Output the [X, Y] coordinate of the center of the cell containing the given text.  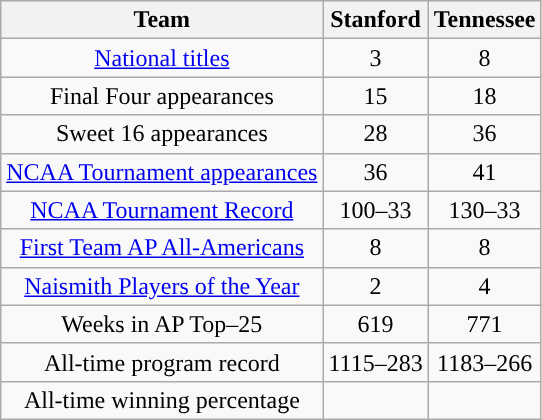
100–33 [376, 210]
All-time winning percentage [162, 400]
Stanford [376, 20]
Tennessee [484, 20]
2 [376, 286]
1115–283 [376, 362]
3 [376, 58]
NCAA Tournament appearances [162, 172]
First Team AP All-Americans [162, 248]
15 [376, 96]
Naismith Players of the Year [162, 286]
All-time program record [162, 362]
1183–266 [484, 362]
18 [484, 96]
4 [484, 286]
28 [376, 134]
130–33 [484, 210]
Team [162, 20]
771 [484, 324]
NCAA Tournament Record [162, 210]
National titles [162, 58]
Sweet 16 appearances [162, 134]
Final Four appearances [162, 96]
Weeks in AP Top–25 [162, 324]
41 [484, 172]
619 [376, 324]
